Identify which cell holds the provided text, then report its [x, y] central coordinate. 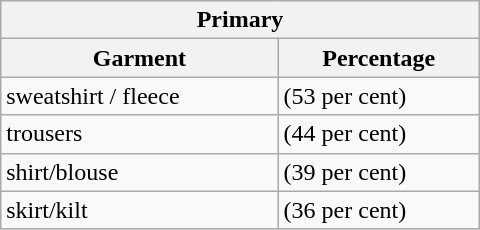
Percentage [378, 58]
trousers [140, 134]
(39 per cent) [378, 172]
Garment [140, 58]
skirt/kilt [140, 210]
(44 per cent) [378, 134]
(36 per cent) [378, 210]
shirt/blouse [140, 172]
sweatshirt / fleece [140, 96]
(53 per cent) [378, 96]
Primary [240, 20]
